Pinpoint the cell where the given text exists, returning its [x, y] midpoint coordinate. 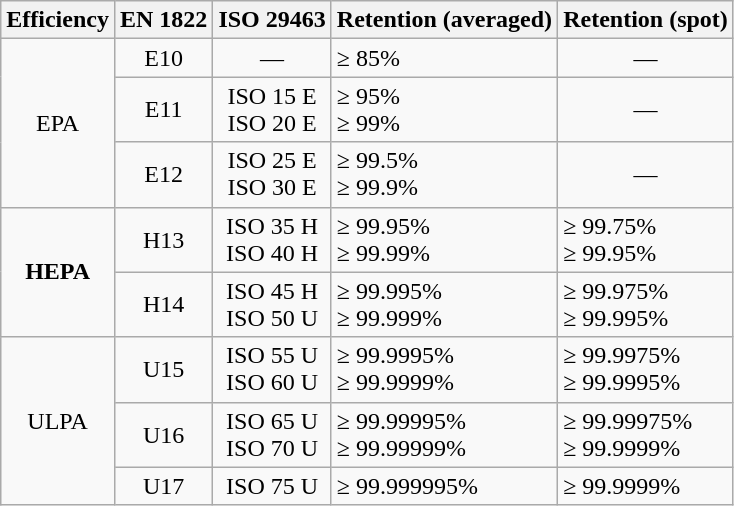
ISO 25 EISO 30 E [272, 174]
E11 [163, 110]
≥ 99.999995% [444, 486]
ISO 29463 [272, 20]
≥ 95%≥ 99% [444, 110]
≥ 99.75%≥ 99.95% [646, 240]
E10 [163, 58]
≥ 99.95%≥ 99.99% [444, 240]
E12 [163, 174]
Efficiency [58, 20]
≥ 99.99975%≥ 99.9999% [646, 434]
ISO 45 HISO 50 U [272, 304]
HEPA [58, 272]
EN 1822 [163, 20]
Retention (spot) [646, 20]
ISO 65 UISO 70 U [272, 434]
≥ 99.9995%≥ 99.9999% [444, 370]
ISO 75 U [272, 486]
EPA [58, 123]
U16 [163, 434]
≥ 99.9999% [646, 486]
≥ 99.975%≥ 99.995% [646, 304]
U17 [163, 486]
ISO 35 HISO 40 H [272, 240]
U15 [163, 370]
ISO 55 UISO 60 U [272, 370]
H14 [163, 304]
Retention (averaged) [444, 20]
≥ 99.9975%≥ 99.9995% [646, 370]
ULPA [58, 421]
≥ 99.5%≥ 99.9% [444, 174]
ISO 15 EISO 20 E [272, 110]
H13 [163, 240]
≥ 85% [444, 58]
≥ 99.995%≥ 99.999% [444, 304]
≥ 99.99995%≥ 99.99999% [444, 434]
